From the cell containing the given text, extract its center point as [x, y] coordinate. 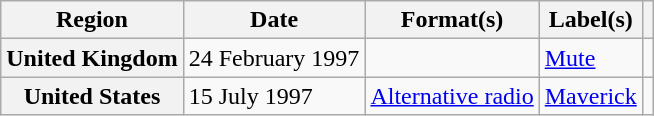
15 July 1997 [274, 96]
Region [92, 20]
Alternative radio [452, 96]
Date [274, 20]
United Kingdom [92, 58]
Mute [590, 58]
United States [92, 96]
24 February 1997 [274, 58]
Maverick [590, 96]
Label(s) [590, 20]
Format(s) [452, 20]
